From the cell containing the given text, extract its center point as [x, y] coordinate. 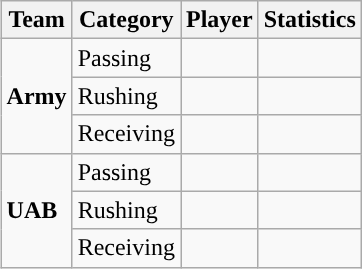
Team [36, 20]
Player [219, 20]
UAB [36, 210]
Category [126, 20]
Statistics [310, 20]
Army [36, 96]
